Detect which cell encompasses the target text, then output its (x, y) center coordinate. 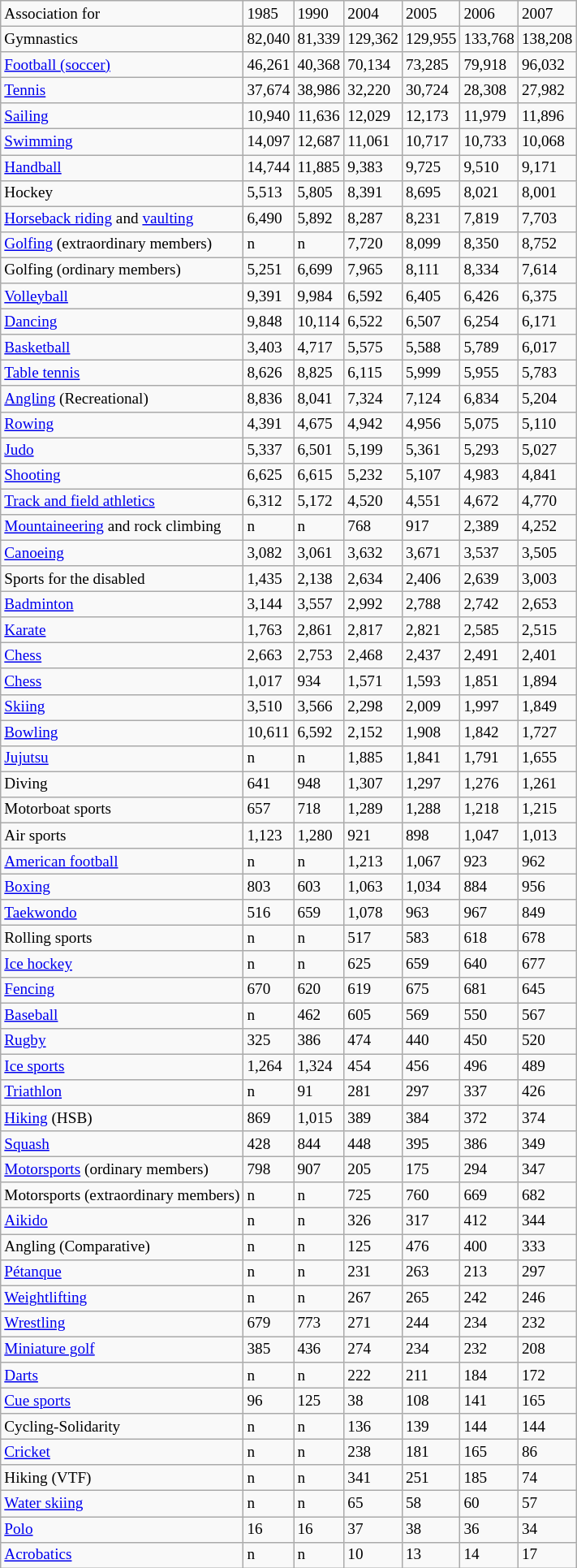
11,061 (373, 142)
2,663 (269, 656)
1,015 (319, 1118)
Motorsports (ordinary members) (122, 1169)
967 (489, 913)
6,834 (489, 399)
9,171 (547, 167)
14,744 (269, 167)
Sports for the disabled (122, 579)
5,204 (547, 399)
4,983 (489, 476)
Weightlifting (122, 1298)
281 (373, 1092)
238 (373, 1452)
91 (319, 1092)
5,588 (431, 348)
1,842 (489, 732)
8,021 (489, 193)
Air sports (122, 836)
5,513 (269, 193)
349 (547, 1144)
645 (547, 990)
3,671 (431, 553)
Golfing (extraordinary members) (122, 244)
34 (547, 1529)
1,067 (431, 862)
682 (547, 1195)
Miniature golf (122, 1350)
550 (489, 1016)
4,675 (319, 425)
1,849 (547, 707)
10 (373, 1555)
10,611 (269, 732)
2,152 (373, 732)
618 (489, 939)
1,218 (489, 810)
271 (373, 1324)
Rugby (122, 1041)
496 (489, 1067)
6,405 (431, 296)
2,821 (431, 630)
474 (373, 1041)
Angling (Comparative) (122, 1246)
1,017 (269, 681)
898 (431, 836)
1,215 (547, 810)
5,251 (269, 270)
869 (269, 1118)
567 (547, 1016)
Karate (122, 630)
139 (431, 1427)
Shooting (122, 476)
Sailing (122, 116)
2,992 (373, 604)
4,672 (489, 502)
172 (547, 1376)
96 (269, 1401)
1,894 (547, 681)
948 (319, 784)
2005 (431, 14)
Golfing (ordinary members) (122, 270)
844 (319, 1144)
1,908 (431, 732)
681 (489, 990)
374 (547, 1118)
58 (431, 1504)
Bowling (122, 732)
1,841 (431, 758)
Motorsports (extraordinary members) (122, 1195)
1,593 (431, 681)
1,763 (269, 630)
11,979 (489, 116)
Canoeing (122, 553)
625 (373, 964)
211 (431, 1376)
2004 (373, 14)
1,078 (373, 913)
5,783 (547, 374)
8,391 (373, 193)
2,788 (431, 604)
1,997 (489, 707)
37,674 (269, 90)
6,254 (489, 322)
2,639 (489, 579)
222 (373, 1376)
678 (547, 939)
Handball (122, 167)
849 (547, 913)
1,047 (489, 836)
2,861 (319, 630)
5,110 (547, 425)
Swimming (122, 142)
251 (431, 1478)
456 (431, 1067)
347 (547, 1169)
Dancing (122, 322)
205 (373, 1169)
325 (269, 1041)
520 (547, 1041)
8,350 (489, 244)
640 (489, 964)
10,114 (319, 322)
462 (319, 1016)
81,339 (319, 39)
5,361 (431, 450)
8,231 (431, 219)
2007 (547, 14)
675 (431, 990)
6,490 (269, 219)
181 (431, 1452)
934 (319, 681)
1,435 (269, 579)
6,426 (489, 296)
2,009 (431, 707)
344 (547, 1221)
7,720 (373, 244)
129,955 (431, 39)
12,173 (431, 116)
803 (269, 887)
Cue sports (122, 1401)
1990 (319, 14)
2006 (489, 14)
4,252 (547, 527)
4,717 (319, 348)
208 (547, 1350)
Motorboat sports (122, 810)
Horseback riding and vaulting (122, 219)
133,768 (489, 39)
641 (269, 784)
38,986 (319, 90)
798 (269, 1169)
2,437 (431, 656)
274 (373, 1350)
Cricket (122, 1452)
3,061 (319, 553)
8,334 (489, 270)
619 (373, 990)
6,115 (373, 374)
1,851 (489, 681)
1,276 (489, 784)
9,383 (373, 167)
917 (431, 527)
11,885 (319, 167)
1,264 (269, 1067)
70,134 (373, 65)
Rolling sports (122, 939)
Acrobatics (122, 1555)
385 (269, 1350)
1,213 (373, 862)
3,632 (373, 553)
Ice hockey (122, 964)
3,082 (269, 553)
Angling (Recreational) (122, 399)
5,232 (373, 476)
136 (373, 1427)
3,403 (269, 348)
1,324 (319, 1067)
Table tennis (122, 374)
448 (373, 1144)
7,124 (431, 399)
Football (soccer) (122, 65)
476 (431, 1246)
884 (489, 887)
1,063 (373, 887)
185 (489, 1478)
6,507 (431, 322)
184 (489, 1376)
6,171 (547, 322)
8,752 (547, 244)
Judo (122, 450)
436 (319, 1350)
37 (373, 1529)
395 (431, 1144)
1,289 (373, 810)
583 (431, 939)
2,585 (489, 630)
265 (431, 1298)
3,537 (489, 553)
389 (373, 1118)
5,805 (319, 193)
3,510 (269, 707)
Gymnastics (122, 39)
8,626 (269, 374)
10,068 (547, 142)
9,391 (269, 296)
372 (489, 1118)
10,940 (269, 116)
3,505 (547, 553)
Track and field athletics (122, 502)
921 (373, 836)
1,307 (373, 784)
4,942 (373, 425)
11,636 (319, 116)
6,375 (547, 296)
1,288 (431, 810)
962 (547, 862)
7,324 (373, 399)
6,699 (319, 270)
108 (431, 1401)
8,287 (373, 219)
9,725 (431, 167)
6,501 (319, 450)
2,634 (373, 579)
384 (431, 1118)
13 (431, 1555)
5,199 (373, 450)
450 (489, 1041)
Mountaineering and rock climbing (122, 527)
Taekwondo (122, 913)
317 (431, 1221)
1,727 (547, 732)
1,034 (431, 887)
30,724 (431, 90)
1985 (269, 14)
4,841 (547, 476)
Basketball (122, 348)
5,955 (489, 374)
73,285 (431, 65)
3,003 (547, 579)
2,468 (373, 656)
American football (122, 862)
Aikido (122, 1221)
670 (269, 990)
7,819 (489, 219)
82,040 (269, 39)
60 (489, 1504)
28,308 (489, 90)
2,389 (489, 527)
12,029 (373, 116)
679 (269, 1324)
Boxing (122, 887)
6,625 (269, 476)
Hiking (VTF) (122, 1478)
620 (319, 990)
9,510 (489, 167)
603 (319, 887)
7,614 (547, 270)
1,013 (547, 836)
12,687 (319, 142)
Rowing (122, 425)
129,362 (373, 39)
6,017 (547, 348)
1,280 (319, 836)
4,520 (373, 502)
9,848 (269, 322)
2,653 (547, 604)
5,172 (319, 502)
11,896 (547, 116)
79,918 (489, 65)
57 (547, 1504)
440 (431, 1041)
7,703 (547, 219)
8,825 (319, 374)
2,406 (431, 579)
2,138 (319, 579)
768 (373, 527)
907 (319, 1169)
677 (547, 964)
14,097 (269, 142)
213 (489, 1272)
36 (489, 1529)
1,791 (489, 758)
2,742 (489, 604)
669 (489, 1195)
5,337 (269, 450)
657 (269, 810)
5,027 (547, 450)
5,789 (489, 348)
14 (489, 1555)
8,099 (431, 244)
1,655 (547, 758)
8,041 (319, 399)
963 (431, 913)
3,566 (319, 707)
725 (373, 1195)
Hiking (HSB) (122, 1118)
956 (547, 887)
263 (431, 1272)
7,965 (373, 270)
294 (489, 1169)
46,261 (269, 65)
5,575 (373, 348)
Baseball (122, 1016)
2,298 (373, 707)
6,522 (373, 322)
86 (547, 1452)
Wrestling (122, 1324)
454 (373, 1067)
242 (489, 1298)
8,001 (547, 193)
32,220 (373, 90)
Diving (122, 784)
517 (373, 939)
4,551 (431, 502)
341 (373, 1478)
Ice sports (122, 1067)
5,075 (489, 425)
4,770 (547, 502)
1,297 (431, 784)
760 (431, 1195)
Badminton (122, 604)
569 (431, 1016)
246 (547, 1298)
333 (547, 1246)
2,491 (489, 656)
Association for (122, 14)
Triathlon (122, 1092)
Pétanque (122, 1272)
4,391 (269, 425)
1,885 (373, 758)
17 (547, 1555)
2,753 (319, 656)
1,123 (269, 836)
Squash (122, 1144)
27,982 (547, 90)
1,571 (373, 681)
3,557 (319, 604)
8,836 (269, 399)
96,032 (547, 65)
5,107 (431, 476)
9,984 (319, 296)
Tennis (122, 90)
489 (547, 1067)
6,615 (319, 476)
141 (489, 1401)
10,733 (489, 142)
Polo (122, 1529)
5,892 (319, 219)
6,312 (269, 502)
Jujutsu (122, 758)
337 (489, 1092)
Water skiing (122, 1504)
Volleyball (122, 296)
1,261 (547, 784)
244 (431, 1324)
40,368 (319, 65)
3,144 (269, 604)
2,515 (547, 630)
8,111 (431, 270)
175 (431, 1169)
5,293 (489, 450)
426 (547, 1092)
5,999 (431, 374)
412 (489, 1221)
605 (373, 1016)
Hockey (122, 193)
428 (269, 1144)
773 (319, 1324)
8,695 (431, 193)
138,208 (547, 39)
2,817 (373, 630)
326 (373, 1221)
10,717 (431, 142)
74 (547, 1478)
231 (373, 1272)
Fencing (122, 990)
65 (373, 1504)
267 (373, 1298)
Darts (122, 1376)
2,401 (547, 656)
400 (489, 1246)
516 (269, 913)
Skiing (122, 707)
718 (319, 810)
4,956 (431, 425)
Cycling-Solidarity (122, 1427)
923 (489, 862)
